Search for the cell housing the specified text and yield its (x, y) center coordinate. 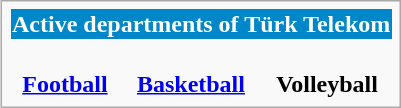
Active departments of Türk Telekom (202, 24)
Basketball (190, 70)
Volleyball (326, 70)
Football (66, 70)
